Scan for the cell matching the given text and deliver its (X, Y) coordinate at center. 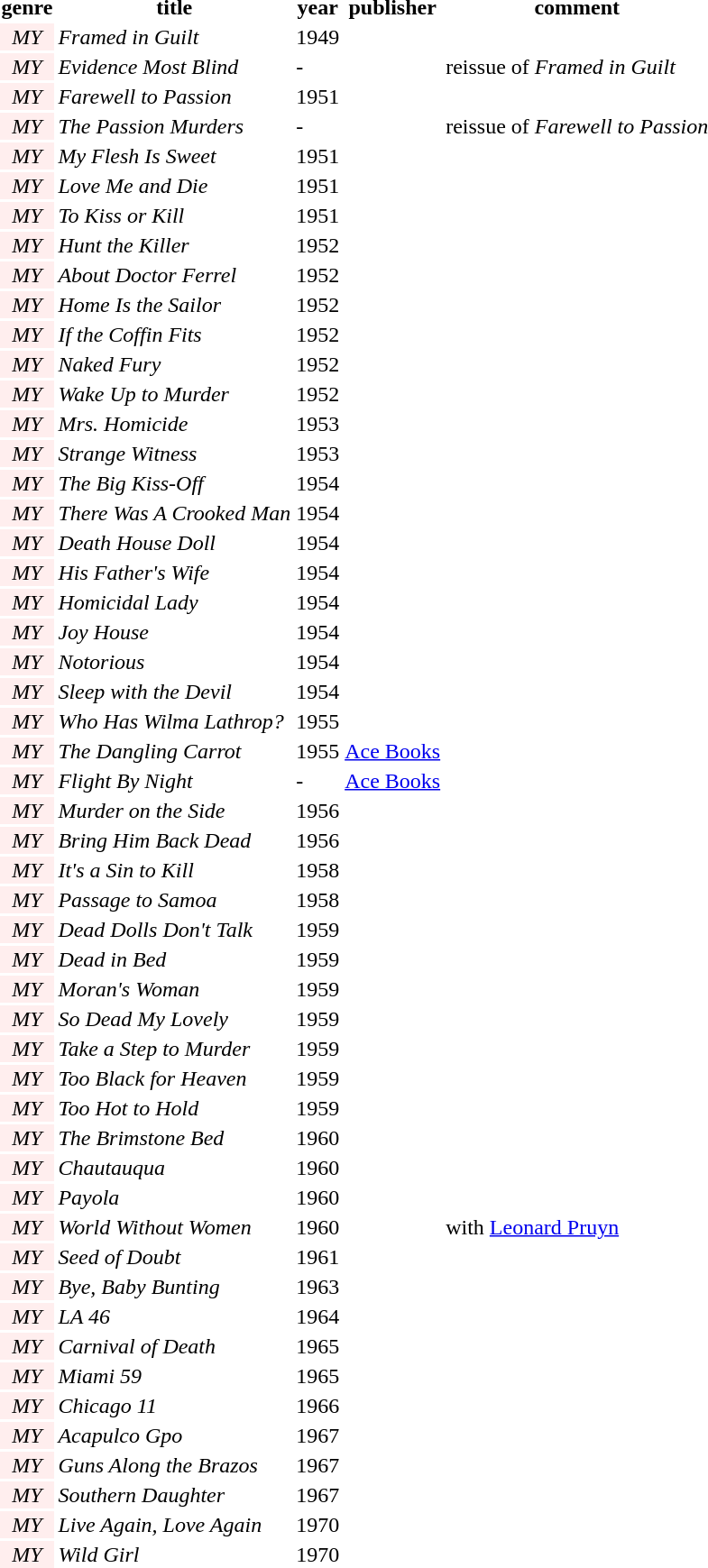
Joy House (175, 632)
Wake Up to Murder (175, 394)
Chautauqua (175, 1168)
The Passion Murders (175, 126)
Farewell to Passion (175, 96)
World Without Women (175, 1227)
Passage to Samoa (175, 900)
The Brimstone Bed (175, 1138)
1966 (317, 1406)
So Dead My Lovely (175, 1019)
Miami 59 (175, 1376)
Too Black for Heaven (175, 1078)
Wild Girl (175, 1554)
1964 (317, 1316)
Live Again, Love Again (175, 1525)
The Dangling Carrot (175, 751)
Southern Daughter (175, 1495)
To Kiss or Kill (175, 215)
It's a Sin to Kill (175, 870)
Chicago 11 (175, 1406)
If the Coffin Fits (175, 335)
Naked Fury (175, 364)
There Was A Crooked Man (175, 513)
Hunt the Killer (175, 245)
Death House Doll (175, 543)
Homicidal Lady (175, 602)
Seed of Doubt (175, 1257)
Dead Dolls Don't Talk (175, 930)
Take a Step to Murder (175, 1049)
1963 (317, 1287)
Notorious (175, 662)
Sleep with the Devil (175, 692)
Framed in Guilt (175, 37)
Moran's Woman (175, 989)
His Father's Wife (175, 573)
Carnival of Death (175, 1346)
Bring Him Back Dead (175, 840)
Home Is the Sailor (175, 305)
Guns Along the Brazos (175, 1465)
Love Me and Die (175, 186)
About Doctor Ferrel (175, 275)
Payola (175, 1197)
Bye, Baby Bunting (175, 1287)
LA 46 (175, 1316)
Dead in Bed (175, 959)
Acapulco Gpo (175, 1435)
Too Hot to Hold (175, 1108)
Mrs. Homicide (175, 424)
The Big Kiss-Off (175, 483)
Murder on the Side (175, 811)
Evidence Most Blind (175, 67)
My Flesh Is Sweet (175, 156)
1961 (317, 1257)
Who Has Wilma Lathrop? (175, 721)
Strange Witness (175, 454)
Flight By Night (175, 781)
1949 (317, 37)
